For the text-containing cell, return its midpoint in (X, Y) coordinate format. 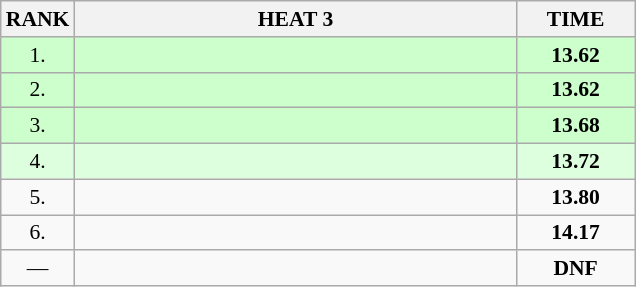
TIME (576, 19)
1. (38, 55)
— (38, 269)
5. (38, 197)
6. (38, 233)
3. (38, 126)
DNF (576, 269)
13.80 (576, 197)
13.72 (576, 162)
RANK (38, 19)
14.17 (576, 233)
HEAT 3 (295, 19)
2. (38, 90)
13.68 (576, 126)
4. (38, 162)
